From the cell containing the given text, extract its center point as [x, y] coordinate. 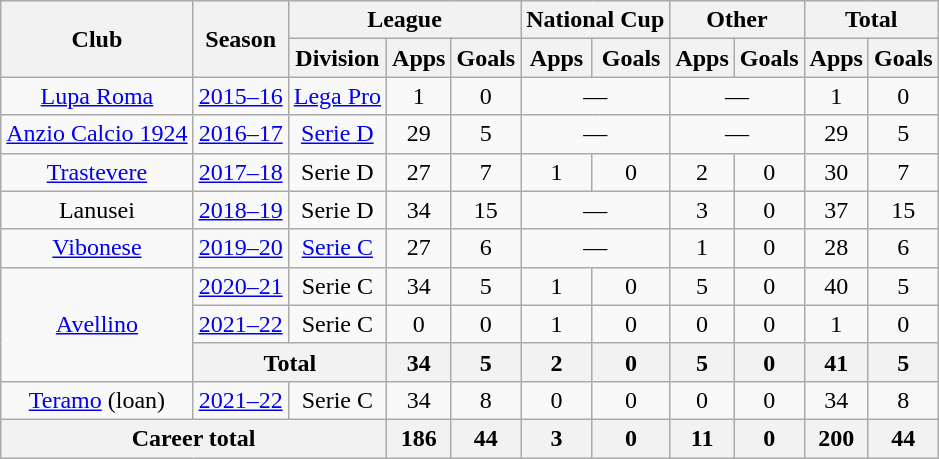
Lupa Roma [97, 96]
National Cup [596, 20]
30 [836, 172]
2018–19 [240, 210]
Vibonese [97, 248]
Club [97, 39]
37 [836, 210]
Anzio Calcio 1924 [97, 134]
40 [836, 286]
186 [419, 438]
Career total [194, 438]
28 [836, 248]
41 [836, 362]
Lanusei [97, 210]
2019–20 [240, 248]
Lega Pro [337, 96]
League [404, 20]
200 [836, 438]
Other [737, 20]
11 [702, 438]
2016–17 [240, 134]
Teramo (loan) [97, 400]
Avellino [97, 324]
Season [240, 39]
2020–21 [240, 286]
Trastevere [97, 172]
2015–16 [240, 96]
Division [337, 58]
2017–18 [240, 172]
